For the text-containing cell, return its midpoint in [X, Y] coordinate format. 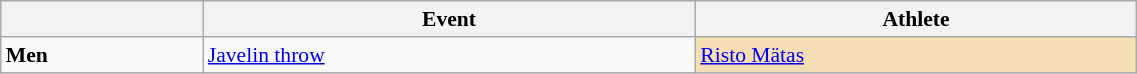
Risto Mätas [916, 55]
Javelin throw [450, 55]
Men [102, 55]
Athlete [916, 19]
Event [450, 19]
